Detect which cell encompasses the target text, then output its (x, y) center coordinate. 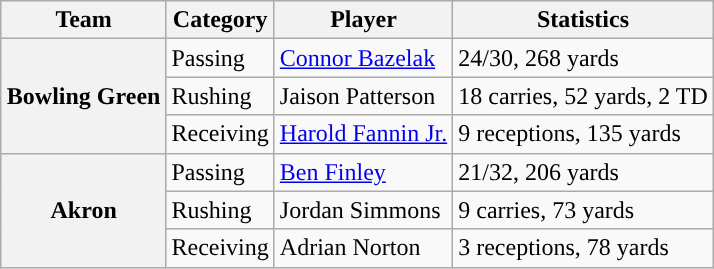
3 receptions, 78 yards (584, 248)
Adrian Norton (363, 248)
18 carries, 52 yards, 2 TD (584, 96)
Jaison Patterson (363, 96)
Jordan Simmons (363, 210)
21/32, 206 yards (584, 172)
9 carries, 73 yards (584, 210)
Statistics (584, 20)
Category (220, 20)
Ben Finley (363, 172)
Player (363, 20)
9 receptions, 135 yards (584, 134)
Akron (84, 210)
Team (84, 20)
Connor Bazelak (363, 58)
24/30, 268 yards (584, 58)
Bowling Green (84, 96)
Harold Fannin Jr. (363, 134)
